Capture the cell that displays the provided text and extract its (x, y) central coordinate. 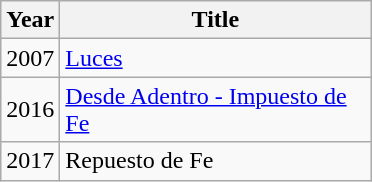
Luces (216, 58)
2017 (30, 161)
Repuesto de Fe (216, 161)
Title (216, 20)
2007 (30, 58)
2016 (30, 110)
Year (30, 20)
Desde Adentro - Impuesto de Fe (216, 110)
